Capture the cell that displays the provided text and extract its [x, y] central coordinate. 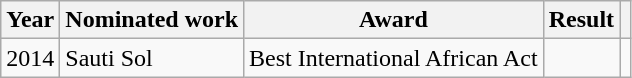
Year [30, 20]
Nominated work [152, 20]
Award [394, 20]
Result [581, 20]
2014 [30, 58]
Best International African Act [394, 58]
Sauti Sol [152, 58]
